Locate the cell with the specified text and output its [X, Y] center coordinate. 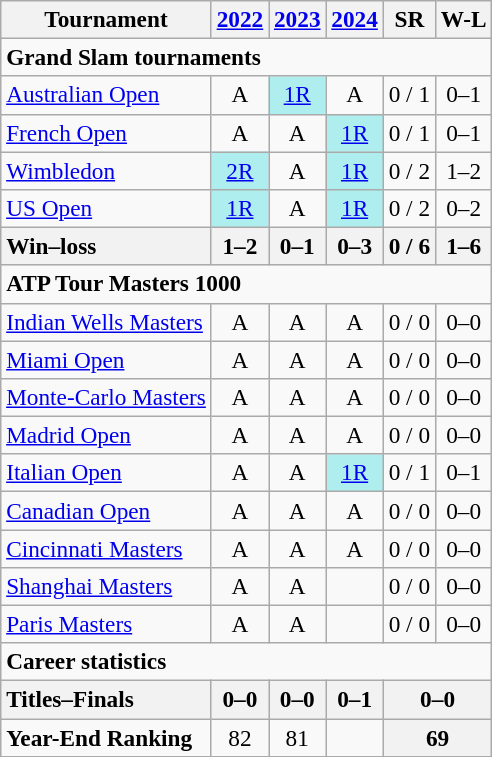
0–3 [354, 246]
Miami Open [106, 359]
81 [298, 737]
Monte-Carlo Masters [106, 397]
Madrid Open [106, 435]
2022 [240, 19]
Paris Masters [106, 624]
US Open [106, 208]
French Open [106, 133]
SR [409, 19]
Grand Slam tournaments [246, 57]
Cincinnati Masters [106, 548]
Shanghai Masters [106, 586]
2023 [298, 19]
Wimbledon [106, 170]
2R [240, 170]
Titles–Finals [106, 699]
Tournament [106, 19]
0–2 [463, 208]
82 [240, 737]
Australian Open [106, 95]
Win–loss [106, 246]
Career statistics [246, 662]
Indian Wells Masters [106, 322]
Canadian Open [106, 510]
Italian Open [106, 473]
2024 [354, 19]
ATP Tour Masters 1000 [246, 284]
1–6 [463, 246]
0 / 6 [409, 246]
Year-End Ranking [106, 737]
69 [438, 737]
W-L [463, 19]
